Pinpoint the cell where the given text exists, returning its [x, y] midpoint coordinate. 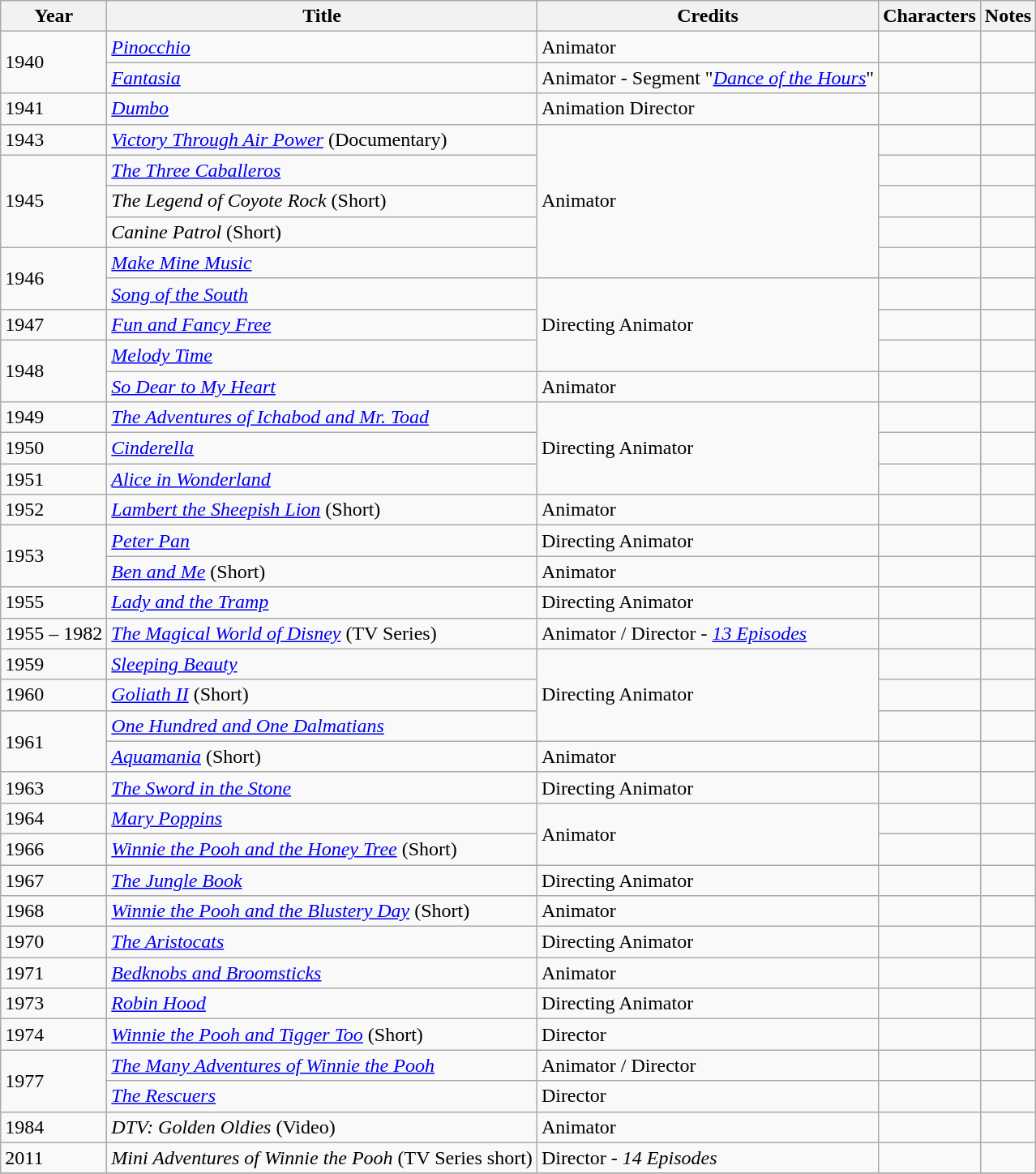
The Sword in the Stone [323, 787]
Mini Adventures of Winnie the Pooh (TV Series short) [323, 1158]
1950 [54, 448]
Fun and Fancy Free [323, 324]
1955 [54, 602]
The Adventures of Ichabod and Mr. Toad [323, 418]
Victory Through Air Power (Documentary) [323, 139]
Canine Patrol (Short) [323, 232]
Goliath II (Short) [323, 695]
The Legend of Coyote Rock (Short) [323, 201]
Characters [930, 16]
The Aristocats [323, 942]
1955 – 1982 [54, 633]
1961 [54, 741]
1960 [54, 695]
Make Mine Music [323, 263]
Dumbo [323, 109]
1948 [54, 371]
1959 [54, 664]
1952 [54, 510]
Winnie the Pooh and the Honey Tree (Short) [323, 849]
Animation Director [707, 109]
1966 [54, 849]
Pinocchio [323, 47]
Winnie the Pooh and Tigger Too (Short) [323, 1035]
1946 [54, 278]
Notes [1008, 16]
The Jungle Book [323, 880]
Fantasia [323, 78]
1967 [54, 880]
Lady and the Tramp [323, 602]
One Hundred and One Dalmatians [323, 726]
Ben and Me (Short) [323, 572]
Alice in Wonderland [323, 479]
Robin Hood [323, 1004]
1968 [54, 911]
Bedknobs and Broomsticks [323, 973]
Animator - Segment "Dance of the Hours" [707, 78]
Song of the South [323, 293]
The Many Adventures of Winnie the Pooh [323, 1065]
The Magical World of Disney (TV Series) [323, 633]
1964 [54, 818]
1941 [54, 109]
Peter Pan [323, 541]
Title [323, 16]
1943 [54, 139]
Cinderella [323, 448]
Animator / Director - 13 Episodes [707, 633]
2011 [54, 1158]
Animator / Director [707, 1065]
Winnie the Pooh and the Blustery Day (Short) [323, 911]
The Rescuers [323, 1096]
Credits [707, 16]
Lambert the Sheepish Lion (Short) [323, 510]
1970 [54, 942]
1977 [54, 1081]
1984 [54, 1127]
Sleeping Beauty [323, 664]
So Dear to My Heart [323, 387]
The Three Caballeros [323, 170]
1973 [54, 1004]
Aquamania (Short) [323, 756]
1951 [54, 479]
1974 [54, 1035]
1949 [54, 418]
1963 [54, 787]
Director - 14 Episodes [707, 1158]
1945 [54, 201]
1940 [54, 62]
Year [54, 16]
1947 [54, 324]
1971 [54, 973]
Melody Time [323, 355]
DTV: Golden Oldies (Video) [323, 1127]
1953 [54, 556]
Mary Poppins [323, 818]
